Return [X, Y] of the center of cell containing provided text 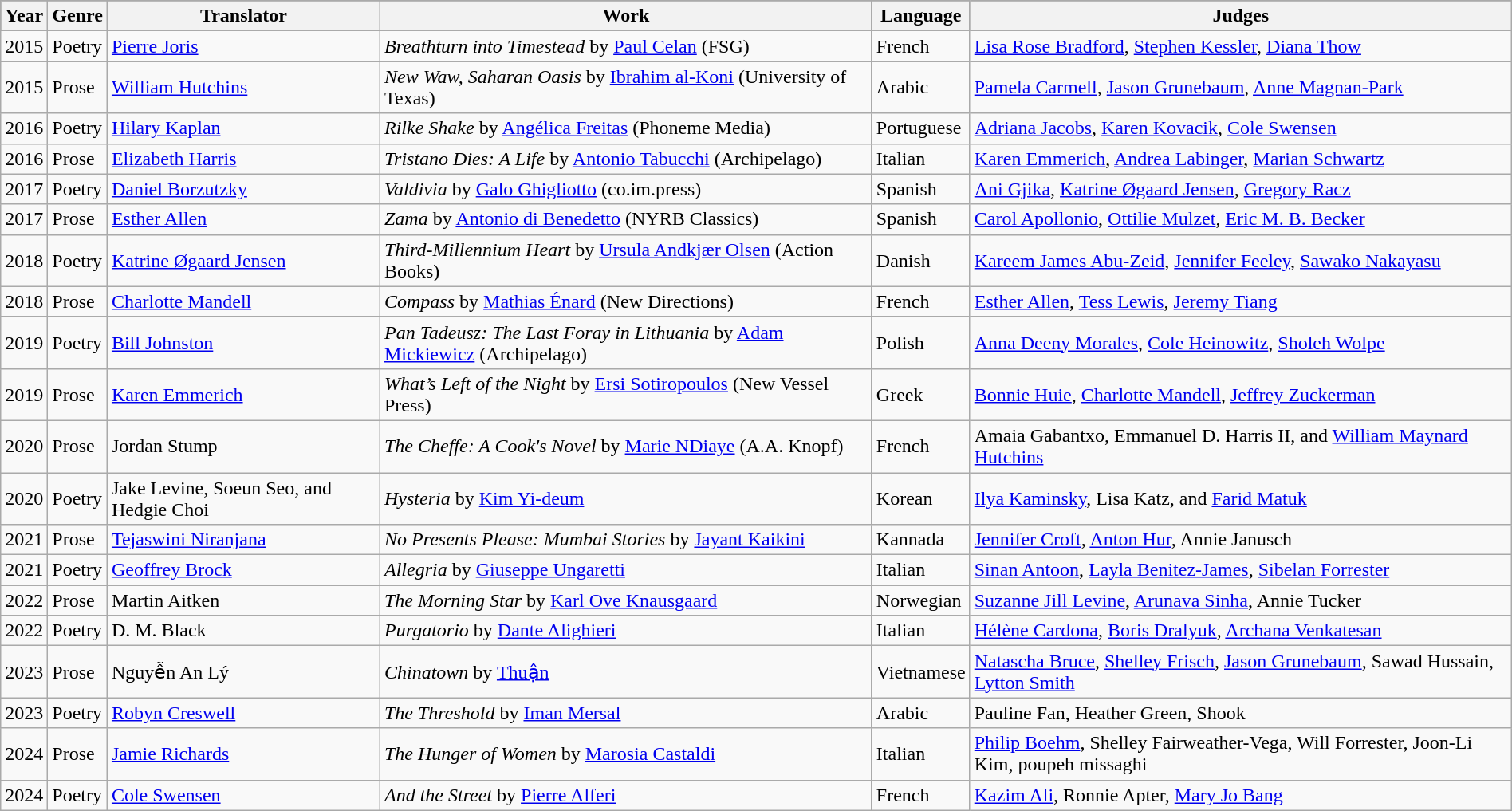
Work [625, 16]
Katrine Øgaard Jensen [243, 260]
Geoffrey Brock [243, 570]
Allegria by Giuseppe Ungaretti [625, 570]
Nguyễn An Lý [243, 671]
Robyn Creswell [243, 713]
Korean [920, 498]
Natascha Bruce, Shelley Frisch, Jason Grunebaum, Sawad Hussain, Lytton Smith [1241, 671]
Charlotte Mandell [243, 301]
Esther Allen, Tess Lewis, Jeremy Tiang [1241, 301]
Chinatown by Thuận [625, 671]
D. M. Black [243, 631]
Purgatorio by Dante Alighieri [625, 631]
Pan Tadeusz: The Last Foray in Lithuania by Adam Mickiewicz (Archipelago) [625, 343]
Portuguese [920, 128]
Lisa Rose Bradford, Stephen Kessler, Diana Thow [1241, 46]
Adriana Jacobs, Karen Kovacik, Cole Swensen [1241, 128]
New Waw, Saharan Oasis by Ibrahim al-Koni (University of Texas) [625, 88]
No Presents Please: Mumbai Stories by Jayant Kaikini [625, 540]
Pamela Carmell, Jason Grunebaum, Anne Magnan-Park [1241, 88]
Bonnie Huie, Charlotte Mandell, Jeffrey Zuckerman [1241, 394]
Valdivia by Galo Ghigliotto (co.im.press) [625, 189]
The Hunger of Women by Marosia Castaldi [625, 754]
Genre [78, 16]
Sinan Antoon, Layla Benitez-James, Sibelan Forrester [1241, 570]
Tristano Dies: A Life by Antonio Tabucchi (Archipelago) [625, 159]
Daniel Borzutzky [243, 189]
Breathturn into Timestead by Paul Celan (FSG) [625, 46]
Language [920, 16]
Compass by Mathias Énard (New Directions) [625, 301]
Ilya Kaminsky, Lisa Katz, and Farid Matuk [1241, 498]
And the Street by Pierre Alferi [625, 795]
Jennifer Croft, Anton Hur, Annie Janusch [1241, 540]
Zama by Antonio di Benedetto (NYRB Classics) [625, 219]
Jordan Stump [243, 447]
Bill Johnston [243, 343]
Year [24, 16]
Hélène Cardona, Boris Dralyuk, Archana Venkatesan [1241, 631]
Tejaswini Niranjana [243, 540]
Kareem James Abu-Zeid, Jennifer Feeley, Sawako Nakayasu [1241, 260]
Karen Emmerich [243, 394]
Carol Apollonio, Ottilie Mulzet, Eric M. B. Becker [1241, 219]
Pierre Joris [243, 46]
Pauline Fan, Heather Green, Shook [1241, 713]
Jake Levine, Soeun Seo, and Hedgie Choi [243, 498]
The Threshold by Iman Mersal [625, 713]
Kazim Ali, Ronnie Apter, Mary Jo Bang [1241, 795]
Martin Aitken [243, 600]
What’s Left of the Night by Ersi Sotiropoulos (New Vessel Press) [625, 394]
The Morning Star by Karl Ove Knausgaard [625, 600]
Anna Deeny Morales, Cole Heinowitz, Sholeh Wolpe [1241, 343]
Judges [1241, 16]
Polish [920, 343]
Karen Emmerich, Andrea Labinger, Marian Schwartz [1241, 159]
Norwegian [920, 600]
Kannada [920, 540]
Vietnamese [920, 671]
Ani Gjika, Katrine Øgaard Jensen, Gregory Racz [1241, 189]
William Hutchins [243, 88]
Hysteria by Kim Yi-deum [625, 498]
Esther Allen [243, 219]
Elizabeth Harris [243, 159]
The Cheffe: A Cook's Novel by Marie NDiaye (A.A. Knopf) [625, 447]
Philip Boehm, Shelley Fairweather-Vega, Will Forrester, Joon-Li Kim, poupeh missaghi [1241, 754]
Hilary Kaplan [243, 128]
Suzanne Jill Levine, Arunava Sinha, Annie Tucker [1241, 600]
Danish [920, 260]
Third-Millennium Heart by Ursula Andkjær Olsen (Action Books) [625, 260]
Amaia Gabantxo, Emmanuel D. Harris II, and William Maynard Hutchins [1241, 447]
Translator [243, 16]
Greek [920, 394]
Jamie Richards [243, 754]
Cole Swensen [243, 795]
Rilke Shake by Angélica Freitas (Phoneme Media) [625, 128]
